Return the (x, y) coordinate for the center point of the cell that contains the specified text.  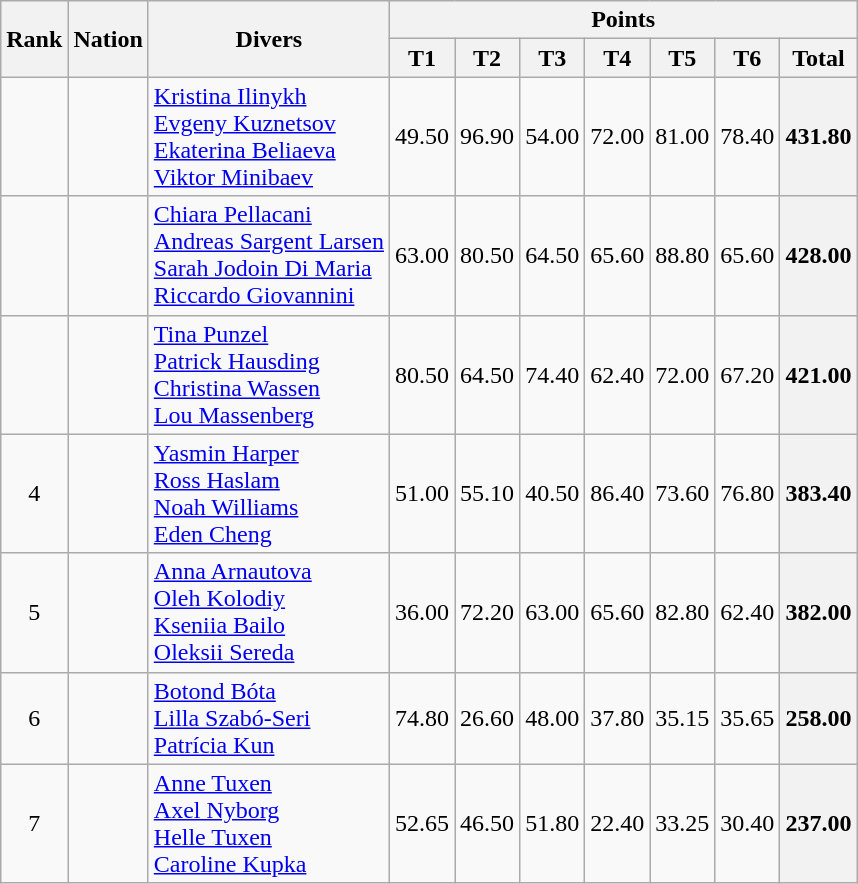
431.80 (818, 136)
82.80 (682, 612)
52.65 (422, 824)
22.40 (618, 824)
30.40 (748, 824)
428.00 (818, 256)
37.80 (618, 718)
51.80 (552, 824)
35.15 (682, 718)
Yasmin HarperRoss HaslamNoah WilliamsEden Cheng (268, 494)
237.00 (818, 824)
46.50 (488, 824)
86.40 (618, 494)
26.60 (488, 718)
48.00 (552, 718)
258.00 (818, 718)
Anne TuxenAxel NyborgHelle TuxenCaroline Kupka (268, 824)
383.40 (818, 494)
421.00 (818, 374)
Total (818, 58)
81.00 (682, 136)
33.25 (682, 824)
55.10 (488, 494)
T5 (682, 58)
35.65 (748, 718)
Chiara PellacaniAndreas Sargent LarsenSarah Jodoin Di MariaRiccardo Giovannini (268, 256)
54.00 (552, 136)
Tina PunzelPatrick HausdingChristina WassenLou Massenberg (268, 374)
6 (34, 718)
74.40 (552, 374)
T4 (618, 58)
382.00 (818, 612)
Kristina IlinykhEvgeny KuznetsovEkaterina BeliaevaViktor Minibaev (268, 136)
49.50 (422, 136)
51.00 (422, 494)
T6 (748, 58)
73.60 (682, 494)
40.50 (552, 494)
T1 (422, 58)
Nation (108, 39)
4 (34, 494)
T2 (488, 58)
88.80 (682, 256)
76.80 (748, 494)
67.20 (748, 374)
7 (34, 824)
5 (34, 612)
T3 (552, 58)
Rank (34, 39)
74.80 (422, 718)
72.20 (488, 612)
96.90 (488, 136)
Anna ArnautovaOleh KolodiyKseniia BailoOleksii Sereda (268, 612)
78.40 (748, 136)
36.00 (422, 612)
Divers (268, 39)
Points (622, 20)
Botond BótaLilla Szabó-SeriPatrícia Kun (268, 718)
